Scan for the cell matching the given text and deliver its [X, Y] coordinate at center. 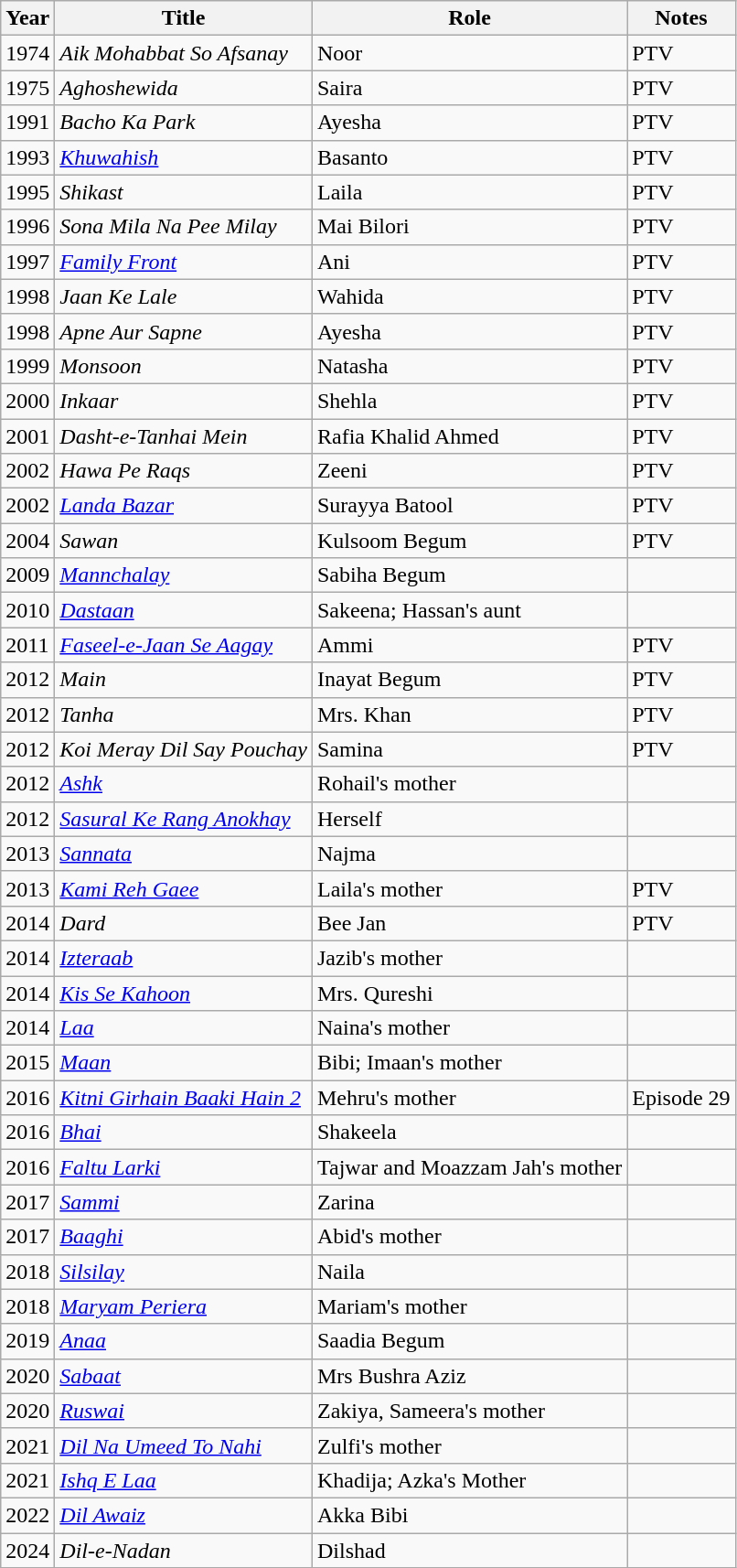
Natasha [469, 366]
Akka Bibi [469, 1515]
Rafia Khalid Ahmed [469, 436]
Hawa Pe Raqs [184, 471]
Jaan Ke Lale [184, 296]
Episode 29 [681, 1098]
Ishq E Laa [184, 1480]
Zeeni [469, 471]
Shehla [469, 401]
Mariam's mother [469, 1306]
Bacho Ka Park [184, 123]
2000 [27, 401]
Monsoon [184, 366]
Dil-e-Nadan [184, 1551]
Kis Se Kahoon [184, 993]
Najma [469, 854]
Faseel-e-Jaan Se Aagay [184, 645]
2009 [27, 575]
Year [27, 18]
Izteraab [184, 958]
Naina's mother [469, 1028]
Anaa [184, 1341]
1993 [27, 157]
Faltu Larki [184, 1167]
Wahida [469, 296]
1996 [27, 227]
Zarina [469, 1202]
Sakeena; Hassan's aunt [469, 610]
Main [184, 680]
Zulfi's mother [469, 1445]
Kulsoom Begum [469, 541]
Koi Meray Dil Say Pouchay [184, 749]
Bibi; Imaan's mother [469, 1063]
Mehru's mother [469, 1098]
Rohail's mother [469, 784]
Laa [184, 1028]
Saadia Begum [469, 1341]
Aik Mohabbat So Afsanay [184, 53]
Naila [469, 1272]
Khadija; Azka's Mother [469, 1480]
1995 [27, 192]
Kitni Girhain Baaki Hain 2 [184, 1098]
Noor [469, 53]
Dil Awaiz [184, 1515]
Ruswai [184, 1411]
Abid's mother [469, 1237]
Inkaar [184, 401]
1974 [27, 53]
Bee Jan [469, 923]
Samina [469, 749]
Dastaan [184, 610]
1991 [27, 123]
2024 [27, 1551]
Dard [184, 923]
Ammi [469, 645]
Saira [469, 88]
Family Front [184, 262]
Khuwahish [184, 157]
Apne Aur Sapne [184, 331]
2022 [27, 1515]
Sabiha Begum [469, 575]
Kami Reh Gaee [184, 888]
Notes [681, 18]
1997 [27, 262]
Landa Bazar [184, 506]
Maryam Periera [184, 1306]
Mrs. Qureshi [469, 993]
Tanha [184, 714]
Sawan [184, 541]
1975 [27, 88]
Zakiya, Sameera's mother [469, 1411]
Aghoshewida [184, 88]
2010 [27, 610]
Inayat Begum [469, 680]
Basanto [469, 157]
Bhai [184, 1133]
Shakeela [469, 1133]
Maan [184, 1063]
Mannchalay [184, 575]
Title [184, 18]
Sabaat [184, 1376]
Mrs Bushra Aziz [469, 1376]
Mai Bilori [469, 227]
Surayya Batool [469, 506]
2015 [27, 1063]
Baaghi [184, 1237]
Sona Mila Na Pee Milay [184, 227]
Laila's mother [469, 888]
Jazib's mother [469, 958]
Mrs. Khan [469, 714]
Dilshad [469, 1551]
Silsilay [184, 1272]
2019 [27, 1341]
Laila [469, 192]
Sammi [184, 1202]
Tajwar and Moazzam Jah's mother [469, 1167]
2004 [27, 541]
Role [469, 18]
1999 [27, 366]
Dasht-e-Tanhai Mein [184, 436]
2001 [27, 436]
Sasural Ke Rang Anokhay [184, 819]
Shikast [184, 192]
Sannata [184, 854]
Dil Na Umeed To Nahi [184, 1445]
Ani [469, 262]
Herself [469, 819]
Ashk [184, 784]
2011 [27, 645]
